Return the (x, y) coordinate for the center point of the cell that contains the specified text.  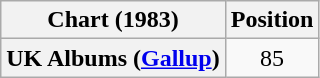
UK Albums (Gallup) (113, 58)
85 (272, 58)
Chart (1983) (113, 20)
Position (272, 20)
